Provide the (X, Y) coordinate of the cell's center where the given text is located.  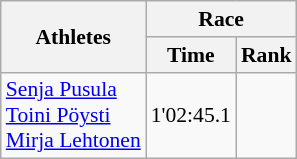
Senja PusulaToini PöystiMirja Lehtonen (74, 116)
Race (222, 19)
Athletes (74, 36)
Time (191, 55)
1'02:45.1 (191, 116)
Rank (266, 55)
